Extract the (X, Y) coordinate from the center of the cell holding the provided text.  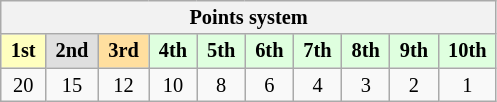
6 (269, 85)
6th (269, 51)
4 (317, 85)
1 (467, 85)
7th (317, 51)
3rd (123, 51)
10 (173, 85)
1st (24, 51)
2 (414, 85)
4th (173, 51)
3 (366, 85)
5th (221, 51)
20 (24, 85)
2nd (72, 51)
9th (414, 51)
8th (366, 51)
15 (72, 85)
10th (467, 51)
8 (221, 85)
12 (123, 85)
Points system (249, 17)
